Return the [x, y] coordinate for the center point of the cell that contains the specified text.  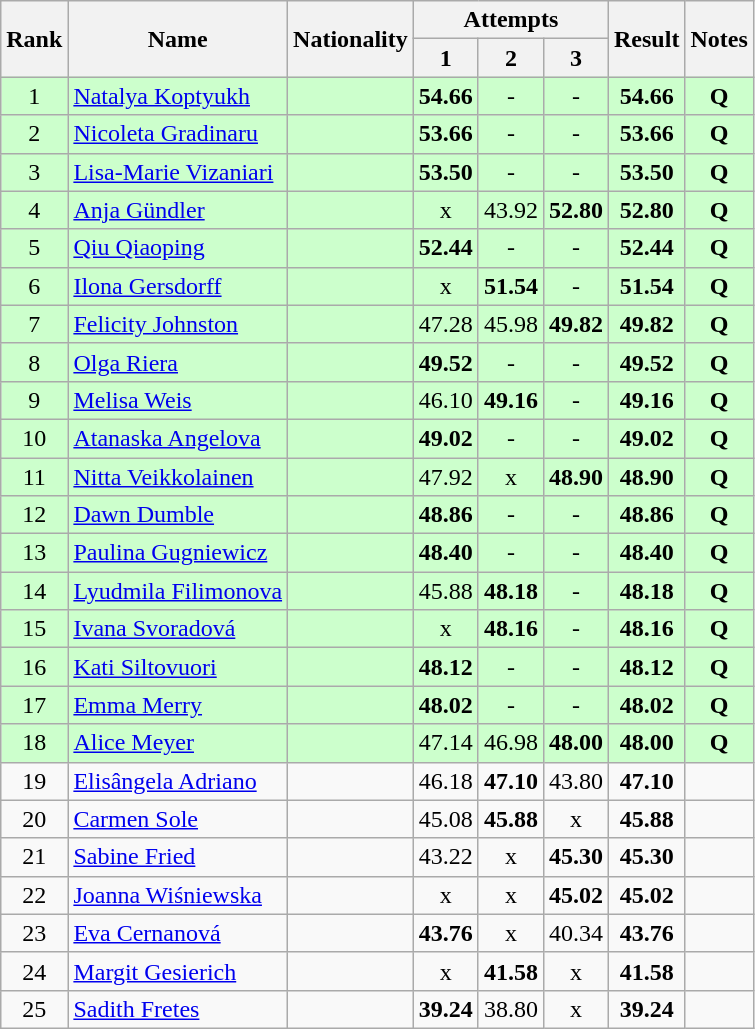
47.28 [446, 324]
Joanna Wiśniewska [178, 895]
14 [34, 591]
Eva Cernanová [178, 933]
12 [34, 515]
Natalya Koptyukh [178, 96]
13 [34, 553]
Anja Gündler [178, 210]
38.80 [510, 1009]
Emma Merry [178, 705]
Nationality [351, 39]
20 [34, 819]
Nicoleta Gradinaru [178, 134]
9 [34, 400]
15 [34, 629]
19 [34, 781]
Name [178, 39]
21 [34, 857]
10 [34, 438]
8 [34, 362]
47.92 [446, 477]
45.98 [510, 324]
Attempts [510, 20]
Atanaska Angelova [178, 438]
25 [34, 1009]
Alice Meyer [178, 743]
Sabine Fried [178, 857]
Rank [34, 39]
22 [34, 895]
11 [34, 477]
43.22 [446, 857]
Nitta Veikkolainen [178, 477]
Kati Siltovuori [178, 667]
24 [34, 971]
Notes [719, 39]
Sadith Fretes [178, 1009]
Lyudmila Filimonova [178, 591]
17 [34, 705]
Dawn Dumble [178, 515]
Olga Riera [178, 362]
Elisângela Adriano [178, 781]
18 [34, 743]
Carmen Sole [178, 819]
43.80 [576, 781]
40.34 [576, 933]
16 [34, 667]
43.92 [510, 210]
Margit Gesierich [178, 971]
Ilona Gersdorff [178, 286]
Result [647, 39]
46.98 [510, 743]
6 [34, 286]
Paulina Gugniewicz [178, 553]
23 [34, 933]
46.10 [446, 400]
7 [34, 324]
5 [34, 248]
Felicity Johnston [178, 324]
46.18 [446, 781]
Ivana Svoradová [178, 629]
47.14 [446, 743]
Lisa-Marie Vizaniari [178, 172]
Melisa Weis [178, 400]
Qiu Qiaoping [178, 248]
4 [34, 210]
45.08 [446, 819]
